Output the [x, y] coordinate of the center of the cell containing the given text.  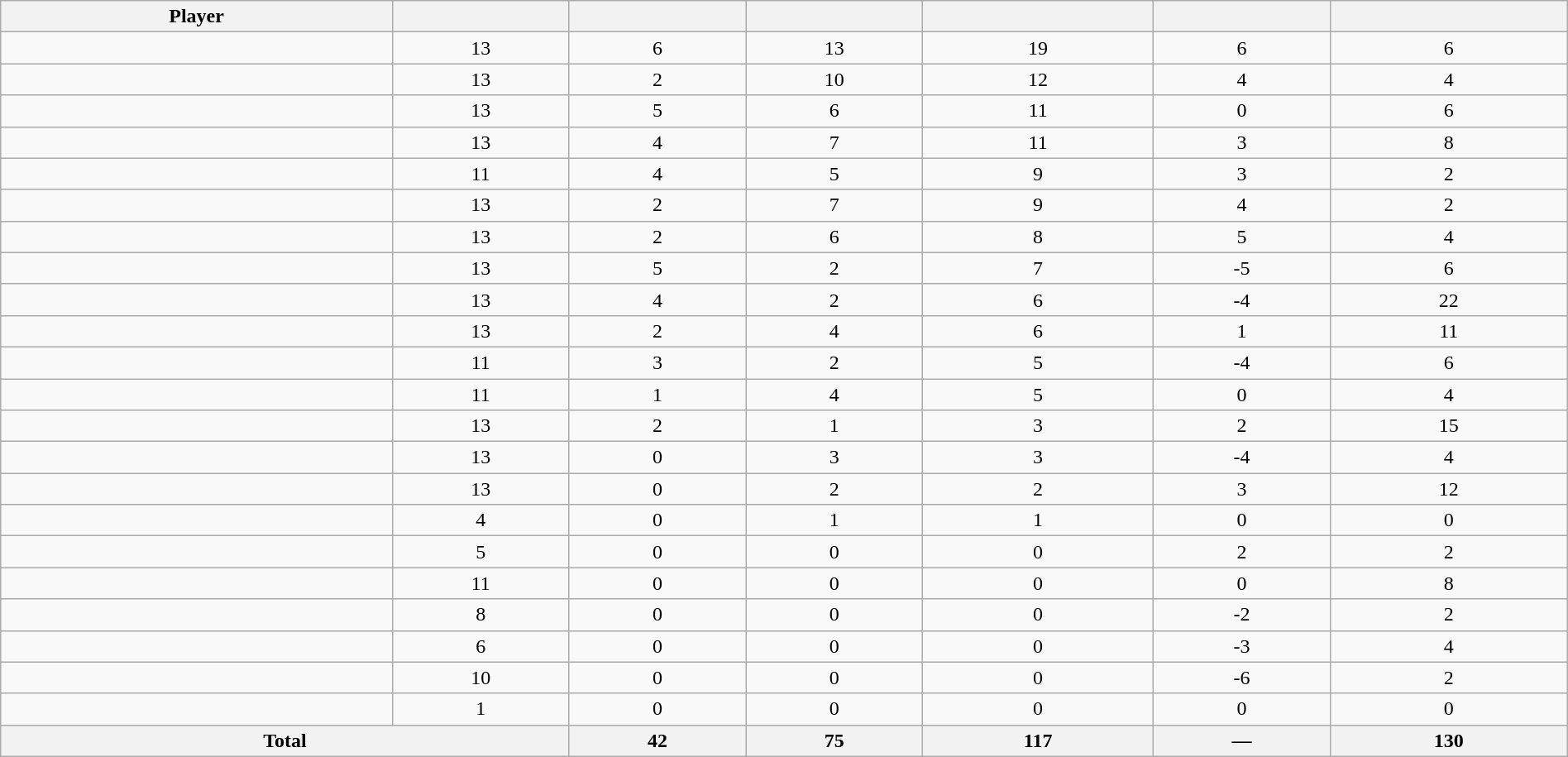
Player [197, 17]
130 [1449, 740]
117 [1039, 740]
22 [1449, 299]
19 [1039, 48]
Total [284, 740]
-2 [1242, 615]
-5 [1242, 268]
— [1242, 740]
42 [657, 740]
-6 [1242, 678]
15 [1449, 426]
-3 [1242, 646]
75 [834, 740]
